Scan for the cell matching the given text and deliver its [x, y] coordinate at center. 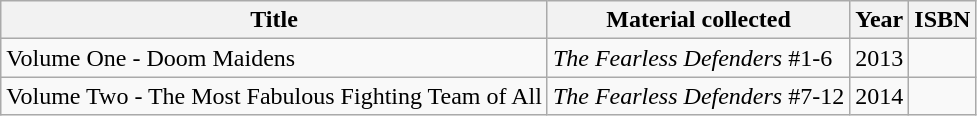
2014 [880, 96]
The Fearless Defenders #7-12 [698, 96]
2013 [880, 58]
Volume Two - The Most Fabulous Fighting Team of All [274, 96]
The Fearless Defenders #1-6 [698, 58]
ISBN [942, 20]
Title [274, 20]
Year [880, 20]
Material collected [698, 20]
Volume One - Doom Maidens [274, 58]
